Return the [X, Y] coordinate for the center point of the cell that contains the specified text.  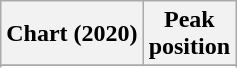
Peakposition [189, 34]
Chart (2020) [72, 34]
